Pinpoint the cell where the given text exists, returning its (x, y) midpoint coordinate. 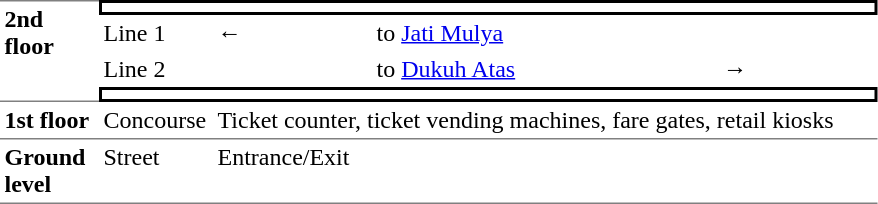
→ (798, 69)
Street (156, 172)
Entrance/Exit (545, 172)
Concourse (156, 121)
to Jati Mulya (545, 33)
Ground level (50, 172)
1st floor (50, 121)
to Dukuh Atas (545, 69)
Line 1 (156, 33)
← (292, 33)
Line 2 (156, 69)
Ticket counter, ticket vending machines, fare gates, retail kiosks (545, 121)
2nd floor (50, 51)
